Detect which cell encompasses the target text, then output its [x, y] center coordinate. 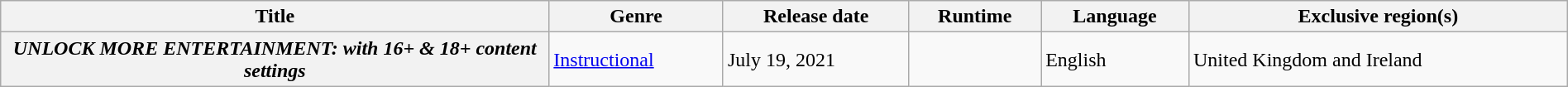
United Kingdom and Ireland [1378, 60]
Exclusive region(s) [1378, 17]
Genre [637, 17]
Title [275, 17]
UNLOCK MORE ENTERTAINMENT: with 16+ & 18+ content settings [275, 60]
July 19, 2021 [815, 60]
Language [1115, 17]
Instructional [637, 60]
Release date [815, 17]
English [1115, 60]
Runtime [975, 17]
